Locate the cell with the specified text and output its [X, Y] center coordinate. 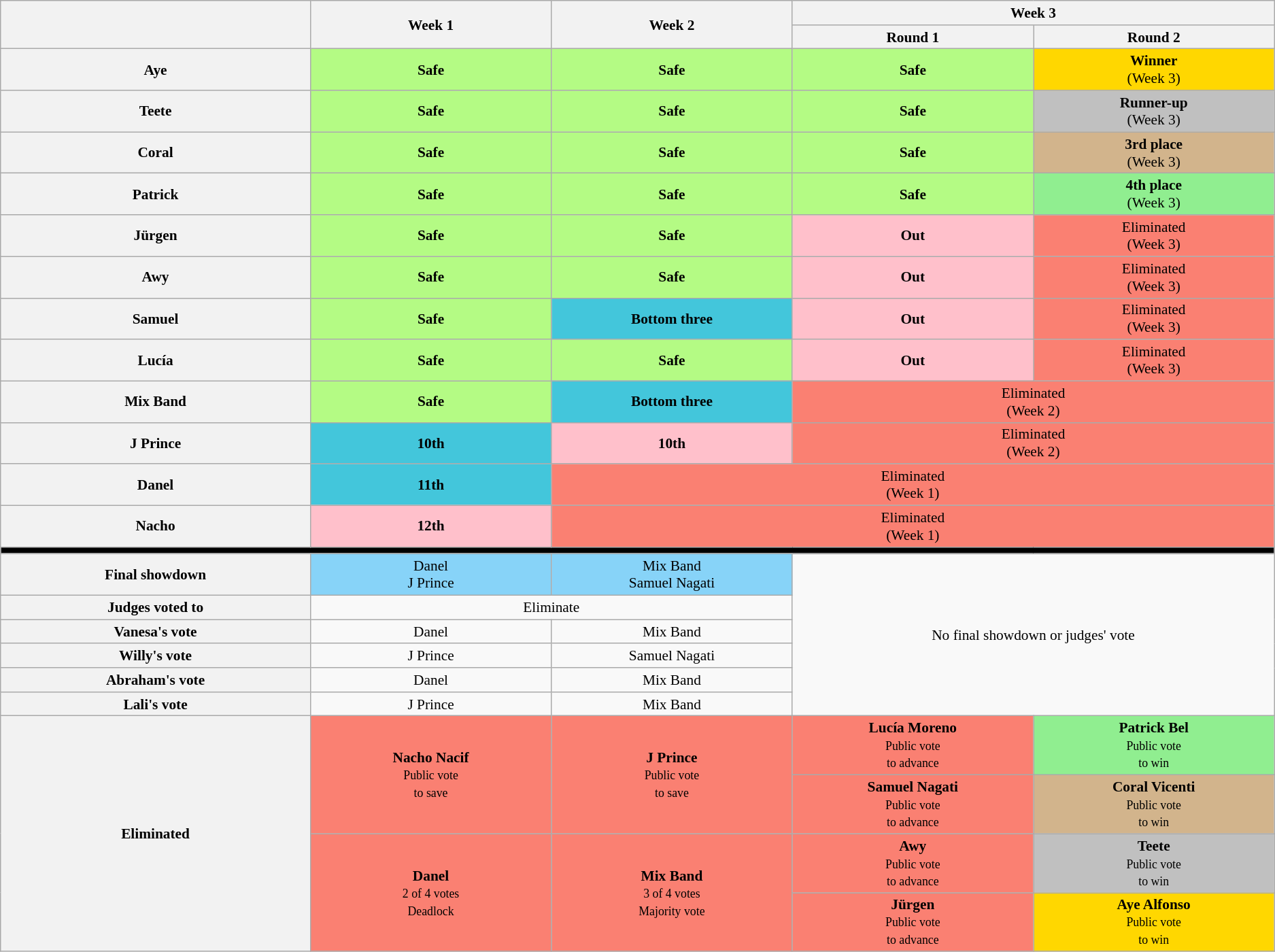
DanelJ Prince [430, 574]
Teete [156, 112]
Mix Band3 of 4 votesMajority vote [672, 892]
Coral [156, 152]
Runner-up(Week 3) [1154, 112]
Patrick [156, 194]
Samuel [156, 318]
Lucía [156, 360]
Awy [156, 277]
Abraham's vote [156, 680]
Lali's vote [156, 704]
No final showdown or judges' vote [1034, 635]
Aye AlfonsoPublic voteto win [1154, 922]
Judges voted to [156, 607]
J PrincePublic voteto save [672, 775]
Week 3 [1034, 13]
Week 2 [672, 24]
Coral VicentiPublic voteto win [1154, 805]
TeetePublic voteto win [1154, 864]
Patrick BelPublic voteto win [1154, 745]
Danel2 of 4 votesDeadlock [430, 892]
Final showdown [156, 574]
Round 1 [913, 37]
12th [430, 526]
Nacho NacifPublic voteto save [430, 775]
Round 2 [1154, 37]
Aye [156, 69]
Eliminated [156, 834]
Eliminate [551, 607]
3rd place(Week 3) [1154, 152]
Mix BandSamuel Nagati [672, 574]
Samuel Nagati [672, 656]
Week 1 [430, 24]
4th place(Week 3) [1154, 194]
Samuel NagatiPublic voteto advance [913, 805]
Willy's vote [156, 656]
Winner(Week 3) [1154, 69]
11th [430, 484]
Vanesa's vote [156, 632]
Jürgen [156, 235]
Lucía MorenoPublic voteto advance [913, 745]
Nacho [156, 526]
AwyPublic voteto advance [913, 864]
JürgenPublic voteto advance [913, 922]
